Provide the (x, y) coordinate of the cell's center where the given text is located.  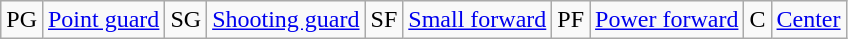
Shooting guard (286, 20)
SF (384, 20)
PG (22, 20)
SG (186, 20)
PF (571, 20)
Center (808, 20)
C (758, 20)
Power forward (667, 20)
Small forward (478, 20)
Point guard (103, 20)
